Output the (x, y) coordinate of the center of the cell containing the given text.  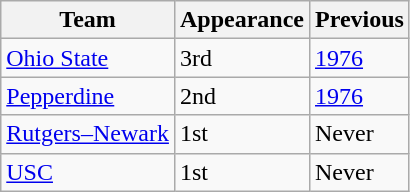
USC (88, 172)
Previous (359, 20)
Pepperdine (88, 96)
3rd (242, 58)
Appearance (242, 20)
2nd (242, 96)
Rutgers–Newark (88, 134)
Ohio State (88, 58)
Team (88, 20)
